Provide the [x, y] coordinate of the cell's center where the given text is located.  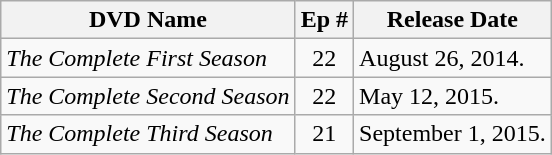
The Complete First Season [148, 58]
The Complete Third Season [148, 134]
Release Date [453, 20]
21 [324, 134]
Ep # [324, 20]
August 26, 2014. [453, 58]
September 1, 2015. [453, 134]
The Complete Second Season [148, 96]
May 12, 2015. [453, 96]
DVD Name [148, 20]
